Capture the cell that displays the provided text and extract its [X, Y] central coordinate. 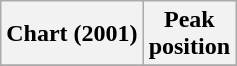
Peakposition [189, 34]
Chart (2001) [72, 34]
